Detect which cell encompasses the target text, then output its (X, Y) center coordinate. 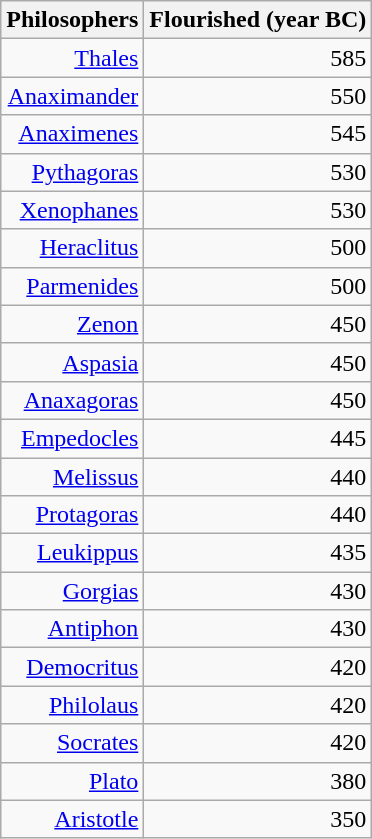
Pythagoras (72, 172)
Empedocles (72, 438)
Heraclitus (72, 248)
350 (258, 819)
585 (258, 58)
Anaximenes (72, 134)
Leukippus (72, 553)
445 (258, 438)
Anaxagoras (72, 400)
Anaximander (72, 96)
Melissus (72, 477)
Aristotle (72, 819)
Philolaus (72, 705)
435 (258, 553)
Antiphon (72, 629)
Gorgias (72, 591)
Socrates (72, 743)
380 (258, 781)
Protagoras (72, 515)
Flourished (year BC) (258, 20)
Thales (72, 58)
545 (258, 134)
Philosophers (72, 20)
Aspasia (72, 362)
550 (258, 96)
Xenophanes (72, 210)
Parmenides (72, 286)
Democritus (72, 667)
Zenon (72, 324)
Plato (72, 781)
